Provide the (x, y) coordinate of the cell's center where the given text is located.  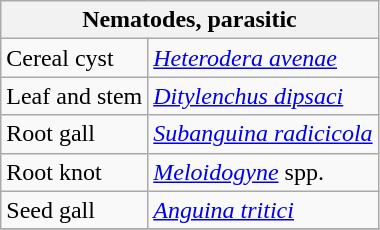
Root gall (74, 134)
Ditylenchus dipsaci (263, 96)
Cereal cyst (74, 58)
Subanguina radicicola (263, 134)
Seed gall (74, 210)
Nematodes, parasitic (190, 20)
Leaf and stem (74, 96)
Heterodera avenae (263, 58)
Anguina tritici (263, 210)
Meloidogyne spp. (263, 172)
Root knot (74, 172)
